Provide the (x, y) coordinate of the cell's center where the given text is located.  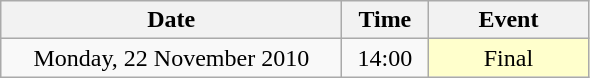
Time (385, 20)
Event (508, 20)
Date (172, 20)
Monday, 22 November 2010 (172, 58)
Final (508, 58)
14:00 (385, 58)
